Find where the given text appears and provide that cell's center as [X, Y] coordinate. 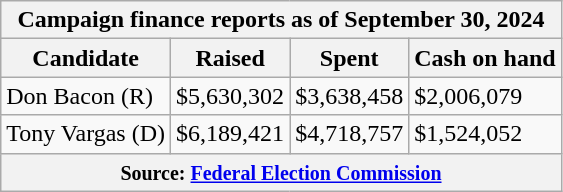
Campaign finance reports as of September 30, 2024 [281, 20]
Spent [350, 58]
$4,718,757 [350, 134]
$1,524,052 [485, 134]
Source: Federal Election Commission [281, 172]
Candidate [86, 58]
Cash on hand [485, 58]
Don Bacon (R) [86, 96]
Tony Vargas (D) [86, 134]
$6,189,421 [230, 134]
$5,630,302 [230, 96]
$3,638,458 [350, 96]
$2,006,079 [485, 96]
Raised [230, 58]
